Find where the given text appears and provide that cell's center as [X, Y] coordinate. 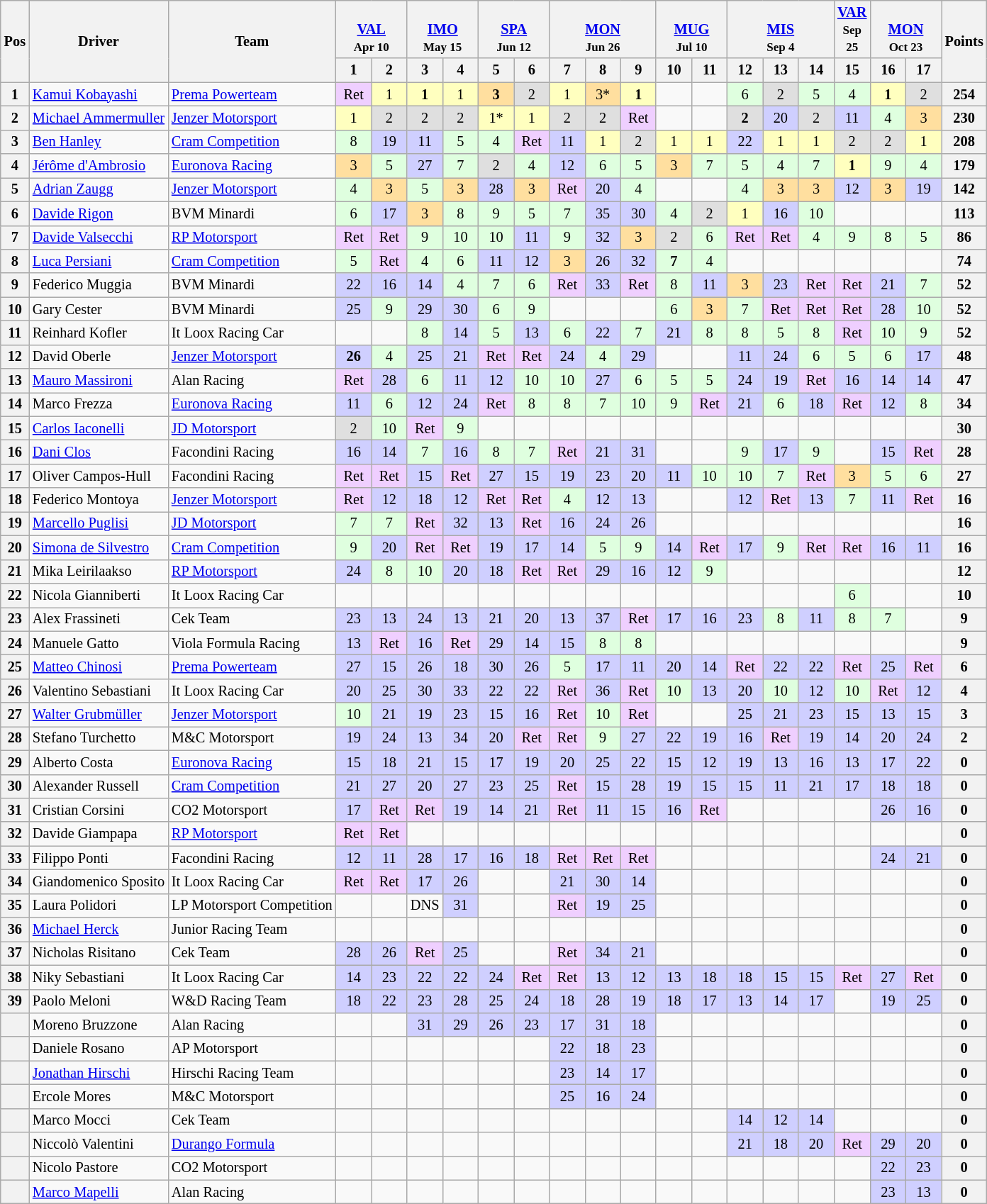
Pos [15, 41]
MONJun 26 [603, 29]
Mauro Massironi [99, 381]
Simona de Silvestro [99, 547]
Team [252, 41]
MONOct 23 [905, 29]
Paolo Meloni [99, 1001]
VARSep 25 [852, 29]
179 [964, 166]
Mika Leirilaakso [99, 572]
Gary Cester [99, 309]
Ercole Mores [99, 1096]
LP Motorsport Competition [252, 905]
Niccolò Valentini [99, 1144]
Manuele Gatto [99, 643]
38 [15, 977]
1* [496, 118]
MUGJul 10 [691, 29]
86 [964, 238]
142 [964, 189]
Marco Mocci [99, 1120]
3* [603, 94]
Alexander Russell [99, 786]
Oliver Campos-Hull [99, 476]
Federico Muggia [99, 285]
Moreno Bruzzone [99, 1025]
Marco Frezza [99, 404]
Hirschi Racing Team [252, 1073]
Davide Giampapa [99, 834]
Daniele Rosano [99, 1049]
Federico Montoya [99, 500]
SPAJun 12 [514, 29]
AP Motorsport [252, 1049]
David Oberle [99, 357]
Cristian Corsini [99, 810]
Nicholas Risitano [99, 953]
Alberto Costa [99, 762]
MISSep 4 [781, 29]
Kamui Kobayashi [99, 94]
230 [964, 118]
208 [964, 142]
Jonathan Hirschi [99, 1073]
39 [15, 1001]
VALApr 10 [372, 29]
Adrian Zaugg [99, 189]
Jérôme d'Ambrosio [99, 166]
Marco Mapelli [99, 1192]
47 [964, 381]
Reinhard Kofler [99, 333]
Stefano Turchetto [99, 738]
Michael Herck [99, 930]
254 [964, 94]
W&D Racing Team [252, 1001]
Matteo Chinosi [99, 667]
Junior Racing Team [252, 930]
Walter Grubmüller [99, 715]
48 [964, 357]
Valentino Sebastiani [99, 691]
Davide Rigon [99, 213]
Laura Polidori [99, 905]
Nicolo Pastore [99, 1168]
Points [964, 41]
Davide Valsecchi [99, 238]
Durango Formula [252, 1144]
Luca Persiani [99, 261]
Filippo Ponti [99, 858]
Marcello Puglisi [99, 523]
IMOMay 15 [442, 29]
Niky Sebastiani [99, 977]
DNS [425, 905]
Michael Ammermuller [99, 118]
113 [964, 213]
Ben Hanley [99, 142]
Carlos Iaconelli [99, 428]
Dani Clos [99, 452]
Alex Frassineti [99, 619]
Viola Formula Racing [252, 643]
Driver [99, 41]
Nicola Gianniberti [99, 595]
74 [964, 261]
Giandomenico Sposito [99, 881]
